Identify which cell holds the provided text, then report its (x, y) central coordinate. 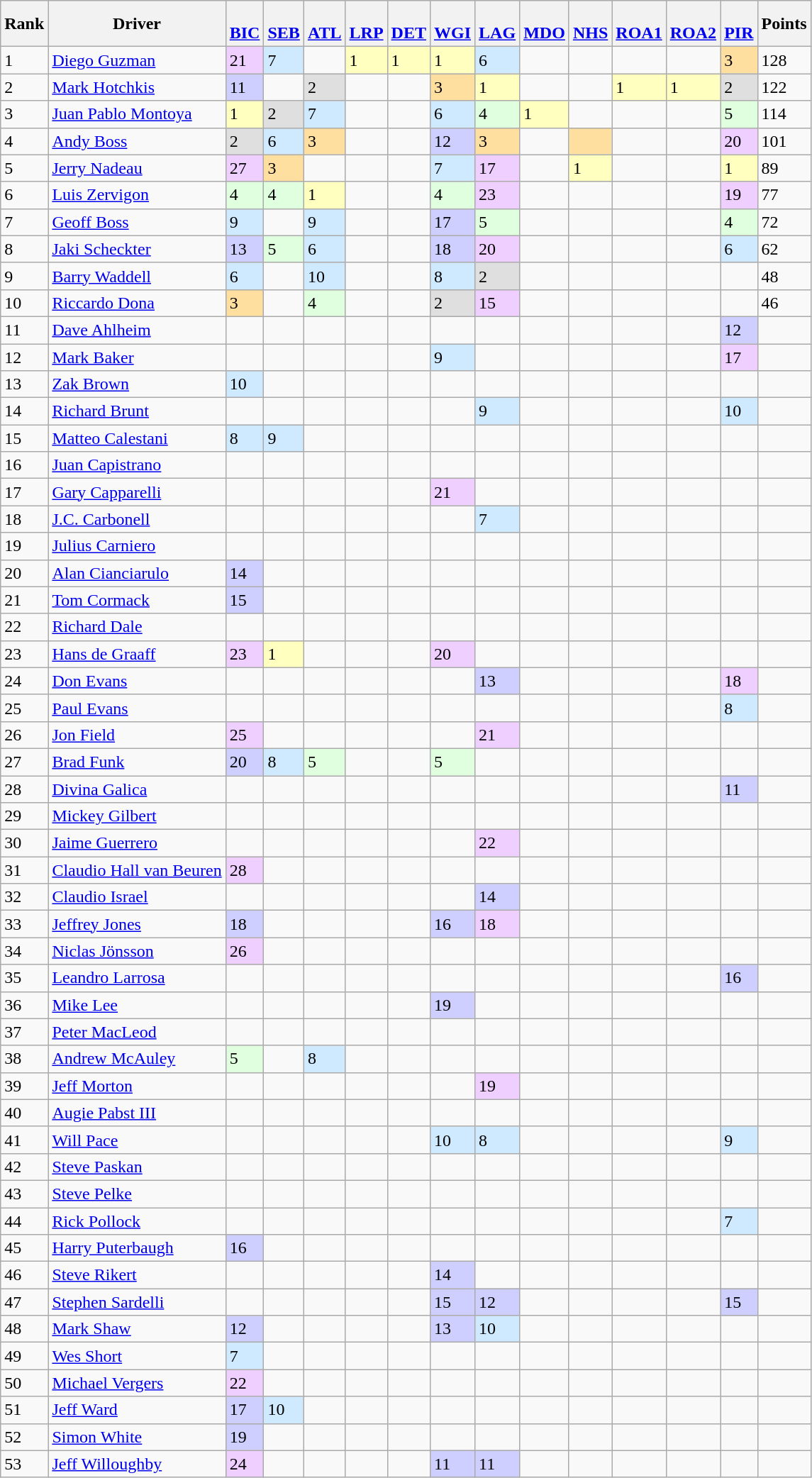
37 (24, 1032)
Steve Paskan (137, 1167)
BIC (245, 24)
Andy Boss (137, 141)
Diego Guzman (137, 60)
DET (408, 24)
29 (24, 816)
Jeffrey Jones (137, 924)
Jeff Willoughby (137, 1464)
Richard Brunt (137, 411)
40 (24, 1113)
Harry Puterbaugh (137, 1248)
Stephen Sardelli (137, 1302)
Richard Dale (137, 627)
Paul Evans (137, 708)
35 (24, 978)
Don Evans (137, 681)
43 (24, 1194)
Simon White (137, 1437)
Leandro Larrosa (137, 978)
ATL (325, 24)
52 (24, 1437)
Tom Cormack (137, 600)
Dave Ahlheim (137, 330)
53 (24, 1464)
MDO (545, 24)
49 (24, 1356)
Will Pace (137, 1140)
122 (784, 87)
J.C. Carbonell (137, 519)
Mark Shaw (137, 1329)
Juan Pablo Montoya (137, 114)
101 (784, 141)
Augie Pabst III (137, 1113)
PIR (739, 24)
Michael Vergers (137, 1383)
Andrew McAuley (137, 1059)
Jaime Guerrero (137, 843)
Mark Baker (137, 357)
72 (784, 222)
Claudio Israel (137, 897)
44 (24, 1221)
Mike Lee (137, 1005)
Barry Waddell (137, 276)
89 (784, 168)
NHS (590, 24)
41 (24, 1140)
Steve Rikert (137, 1275)
ROA1 (639, 24)
45 (24, 1248)
Steve Pelke (137, 1194)
Niclas Jönsson (137, 951)
Zak Brown (137, 384)
Jeff Ward (137, 1410)
Alan Cianciarulo (137, 573)
33 (24, 924)
SEB (284, 24)
LRP (366, 24)
LAG (498, 24)
Juan Capistrano (137, 465)
Matteo Calestani (137, 438)
Gary Capparelli (137, 492)
Hans de Graaff (137, 654)
Wes Short (137, 1356)
39 (24, 1086)
34 (24, 951)
38 (24, 1059)
Jon Field (137, 735)
Mickey Gilbert (137, 816)
50 (24, 1383)
WGI (452, 24)
Jaki Scheckter (137, 249)
Peter MacLeod (137, 1032)
31 (24, 870)
42 (24, 1167)
128 (784, 60)
77 (784, 195)
Mark Hotchkis (137, 87)
30 (24, 843)
Points (784, 24)
Riccardo Dona (137, 303)
Divina Galica (137, 789)
Geoff Boss (137, 222)
62 (784, 249)
Julius Carniero (137, 546)
Jeff Morton (137, 1086)
51 (24, 1410)
114 (784, 114)
Jerry Nadeau (137, 168)
ROA2 (693, 24)
Driver (137, 24)
Rick Pollock (137, 1221)
32 (24, 897)
47 (24, 1302)
Claudio Hall van Beuren (137, 870)
Brad Funk (137, 762)
Luis Zervigon (137, 195)
Rank (24, 24)
36 (24, 1005)
